Identify which cell holds the provided text, then report its [x, y] central coordinate. 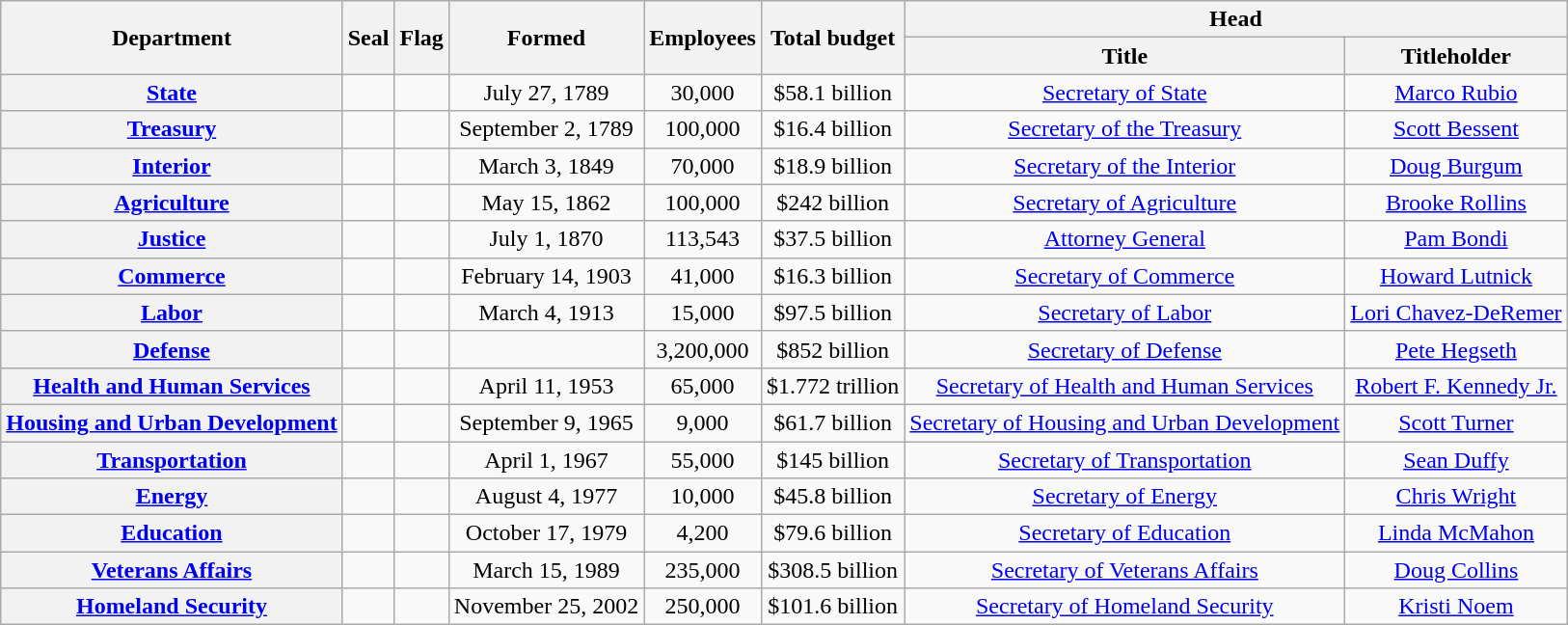
March 15, 1989 [546, 570]
Brooke Rollins [1456, 203]
Scott Turner [1456, 422]
July 27, 1789 [546, 93]
September 2, 1789 [546, 129]
Scott Bessent [1456, 129]
August 4, 1977 [546, 497]
Head [1236, 19]
Secretary of Defense [1124, 349]
Justice [172, 239]
Secretary of the Interior [1124, 166]
Labor [172, 312]
Robert F. Kennedy Jr. [1456, 386]
$16.3 billion [832, 276]
September 9, 1965 [546, 422]
41,000 [703, 276]
Secretary of Energy [1124, 497]
10,000 [703, 497]
Interior [172, 166]
30,000 [703, 93]
Linda McMahon [1456, 533]
Formed [546, 38]
Secretary of State [1124, 93]
Health and Human Services [172, 386]
Veterans Affairs [172, 570]
55,000 [703, 460]
Secretary of Health and Human Services [1124, 386]
70,000 [703, 166]
$308.5 billion [832, 570]
$58.1 billion [832, 93]
Attorney General [1124, 239]
Housing and Urban Development [172, 422]
Secretary of Commerce [1124, 276]
$145 billion [832, 460]
Treasury [172, 129]
February 14, 1903 [546, 276]
113,543 [703, 239]
May 15, 1862 [546, 203]
235,000 [703, 570]
9,000 [703, 422]
Commerce [172, 276]
Homeland Security [172, 607]
Seal [368, 38]
Transportation [172, 460]
Sean Duffy [1456, 460]
State [172, 93]
Defense [172, 349]
April 11, 1953 [546, 386]
$16.4 billion [832, 129]
Doug Burgum [1456, 166]
Marco Rubio [1456, 93]
April 1, 1967 [546, 460]
$45.8 billion [832, 497]
Chris Wright [1456, 497]
Secretary of Agriculture [1124, 203]
October 17, 1979 [546, 533]
$101.6 billion [832, 607]
Lori Chavez-DeRemer [1456, 312]
Secretary of Veterans Affairs [1124, 570]
Total budget [832, 38]
65,000 [703, 386]
$852 billion [832, 349]
3,200,000 [703, 349]
4,200 [703, 533]
250,000 [703, 607]
Secretary of Labor [1124, 312]
Secretary of Education [1124, 533]
$242 billion [832, 203]
Department [172, 38]
$97.5 billion [832, 312]
March 3, 1849 [546, 166]
Energy [172, 497]
Secretary of Homeland Security [1124, 607]
$79.6 billion [832, 533]
July 1, 1870 [546, 239]
Secretary of Transportation [1124, 460]
Employees [703, 38]
Titleholder [1456, 56]
Secretary of the Treasury [1124, 129]
Agriculture [172, 203]
Kristi Noem [1456, 607]
Doug Collins [1456, 570]
$61.7 billion [832, 422]
Howard Lutnick [1456, 276]
Flag [421, 38]
$37.5 billion [832, 239]
November 25, 2002 [546, 607]
15,000 [703, 312]
Education [172, 533]
Pam Bondi [1456, 239]
$18.9 billion [832, 166]
March 4, 1913 [546, 312]
Secretary of Housing and Urban Development [1124, 422]
$1.772 trillion [832, 386]
Title [1124, 56]
Pete Hegseth [1456, 349]
